Find where the given text appears and provide that cell's center as (x, y) coordinate. 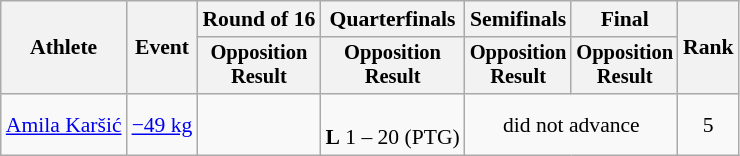
Event (162, 48)
did not advance (572, 124)
Semifinals (518, 19)
5 (708, 124)
Quarterfinals (392, 19)
Round of 16 (258, 19)
L 1 – 20 (PTG) (392, 124)
Final (624, 19)
Athlete (64, 48)
−49 kg (162, 124)
Amila Karšić (64, 124)
Rank (708, 48)
